Find where the given text appears and provide that cell's center as [x, y] coordinate. 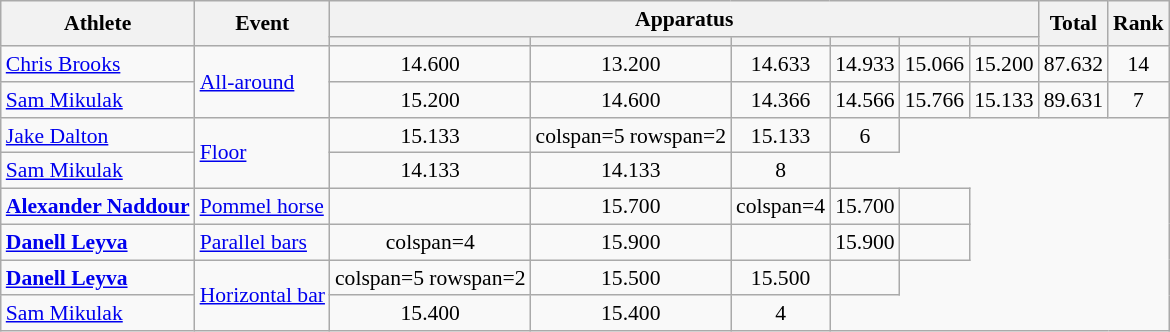
7 [1138, 100]
89.631 [1074, 100]
Rank [1138, 24]
14 [1138, 64]
Event [262, 24]
15.766 [934, 100]
14.933 [864, 64]
Athlete [98, 24]
14.566 [864, 100]
Parallel bars [262, 243]
87.632 [1074, 64]
4 [780, 314]
13.200 [632, 64]
6 [864, 136]
All-around [262, 82]
15.066 [934, 64]
8 [780, 171]
14.366 [780, 100]
Pommel horse [262, 207]
Horizontal bar [262, 296]
Floor [262, 154]
Jake Dalton [98, 136]
Alexander Naddour [98, 207]
Apparatus [684, 19]
14.633 [780, 64]
Total [1074, 24]
Chris Brooks [98, 64]
